Return the (x, y) coordinate for the center point of the cell that contains the specified text.  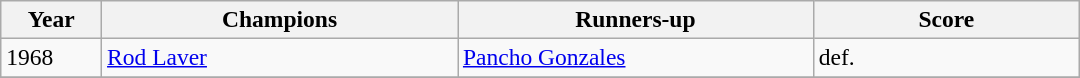
def. (946, 57)
Score (946, 19)
Rod Laver (280, 57)
Year (52, 19)
Champions (280, 19)
1968 (52, 57)
Pancho Gonzales (636, 57)
Runners-up (636, 19)
